Locate the cell with the specified text and output its (X, Y) center coordinate. 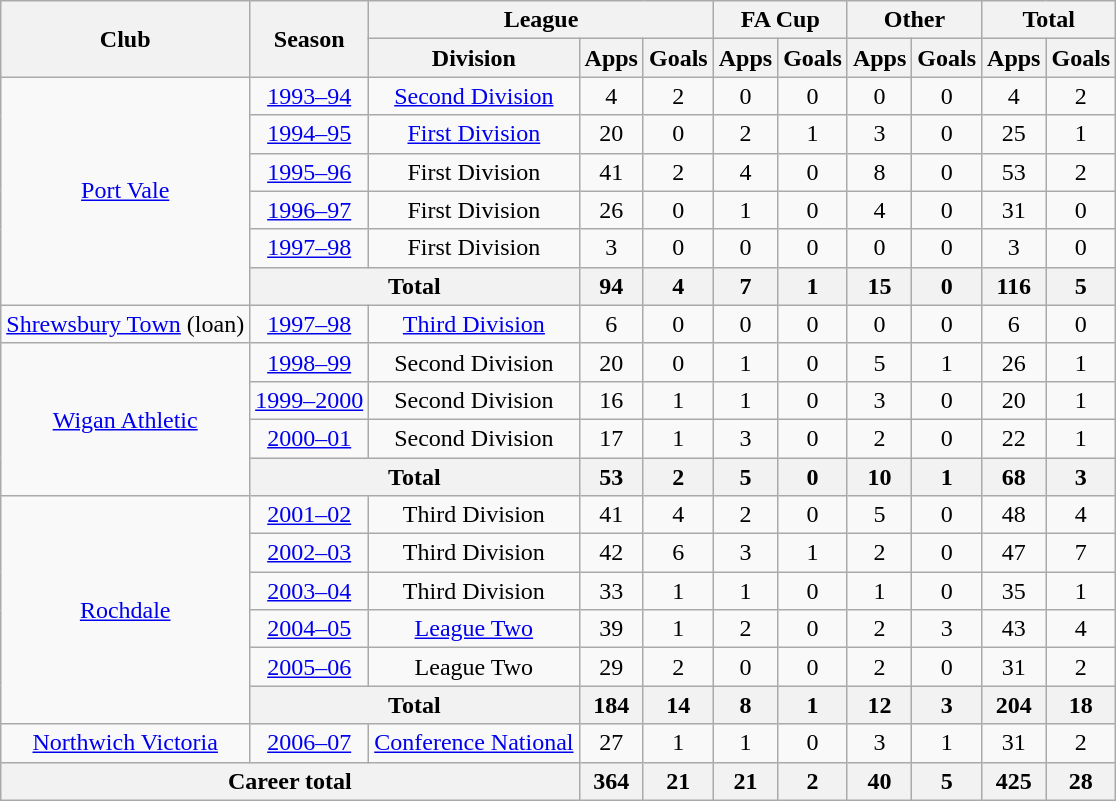
1998–99 (310, 362)
39 (611, 629)
Career total (290, 781)
2000–01 (310, 438)
12 (879, 705)
Shrewsbury Town (loan) (126, 324)
15 (879, 286)
184 (611, 705)
2004–05 (310, 629)
Northwich Victoria (126, 743)
Conference National (474, 743)
14 (678, 705)
Rochdale (126, 610)
Club (126, 39)
29 (611, 667)
Wigan Athletic (126, 419)
43 (1014, 629)
1995–96 (310, 172)
10 (879, 477)
2001–02 (310, 515)
204 (1014, 705)
1999–2000 (310, 400)
40 (879, 781)
116 (1014, 286)
22 (1014, 438)
1993–94 (310, 96)
35 (1014, 591)
47 (1014, 553)
425 (1014, 781)
Division (474, 58)
2002–03 (310, 553)
Port Vale (126, 191)
28 (1081, 781)
48 (1014, 515)
42 (611, 553)
Season (310, 39)
25 (1014, 134)
27 (611, 743)
17 (611, 438)
League (541, 20)
364 (611, 781)
94 (611, 286)
33 (611, 591)
1996–97 (310, 210)
68 (1014, 477)
FA Cup (780, 20)
18 (1081, 705)
2006–07 (310, 743)
16 (611, 400)
2003–04 (310, 591)
1994–95 (310, 134)
Other (914, 20)
2005–06 (310, 667)
